Identify which cell holds the provided text, then report its (x, y) central coordinate. 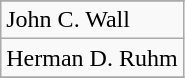
John C. Wall (92, 20)
Herman D. Ruhm (92, 58)
